Pinpoint the cell where the given text exists, returning its [X, Y] midpoint coordinate. 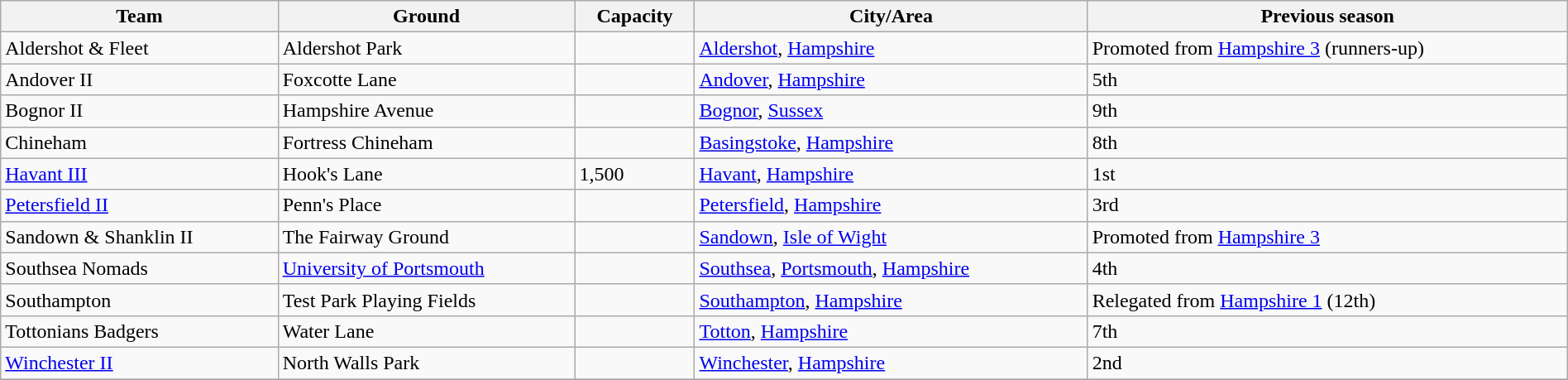
2nd [1327, 363]
Chineham [139, 142]
Hampshire Avenue [427, 111]
Test Park Playing Fields [427, 300]
Southampton [139, 300]
Bognor, Sussex [892, 111]
Totton, Hampshire [892, 331]
Previous season [1327, 17]
Sandown, Isle of Wight [892, 237]
Foxcotte Lane [427, 79]
9th [1327, 111]
Havant, Hampshire [892, 174]
Relegated from Hampshire 1 (12th) [1327, 300]
Ground [427, 17]
Team [139, 17]
Petersfield, Hampshire [892, 205]
North Walls Park [427, 363]
Bognor II [139, 111]
University of Portsmouth [427, 268]
Basingstoke, Hampshire [892, 142]
3rd [1327, 205]
Petersfield II [139, 205]
Fortress Chineham [427, 142]
Promoted from Hampshire 3 [1327, 237]
Winchester II [139, 363]
Andover, Hampshire [892, 79]
4th [1327, 268]
The Fairway Ground [427, 237]
Southampton, Hampshire [892, 300]
Penn's Place [427, 205]
Aldershot, Hampshire [892, 48]
8th [1327, 142]
Hook's Lane [427, 174]
Southsea, Portsmouth, Hampshire [892, 268]
7th [1327, 331]
Capacity [635, 17]
Aldershot Park [427, 48]
Southsea Nomads [139, 268]
Sandown & Shanklin II [139, 237]
Water Lane [427, 331]
Havant III [139, 174]
Promoted from Hampshire 3 (runners-up) [1327, 48]
Aldershot & Fleet [139, 48]
Andover II [139, 79]
1,500 [635, 174]
1st [1327, 174]
Tottonians Badgers [139, 331]
5th [1327, 79]
City/Area [892, 17]
Winchester, Hampshire [892, 363]
